From the cell containing the given text, extract its center point as (x, y) coordinate. 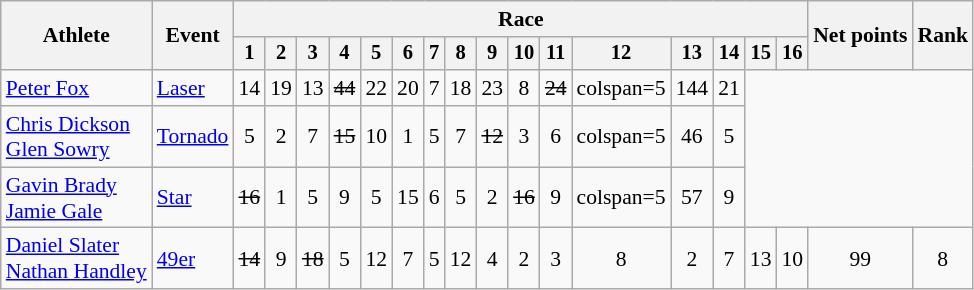
23 (492, 88)
22 (376, 88)
11 (556, 54)
Tornado (193, 136)
Star (193, 198)
Laser (193, 88)
Event (193, 36)
21 (729, 88)
Race (520, 19)
Peter Fox (76, 88)
44 (345, 88)
144 (692, 88)
24 (556, 88)
19 (281, 88)
Athlete (76, 36)
57 (692, 198)
Gavin BradyJamie Gale (76, 198)
Daniel SlaterNathan Handley (76, 258)
20 (408, 88)
Net points (860, 36)
46 (692, 136)
Chris DicksonGlen Sowry (76, 136)
Rank (942, 36)
99 (860, 258)
49er (193, 258)
